Identify which cell holds the provided text, then report its (X, Y) central coordinate. 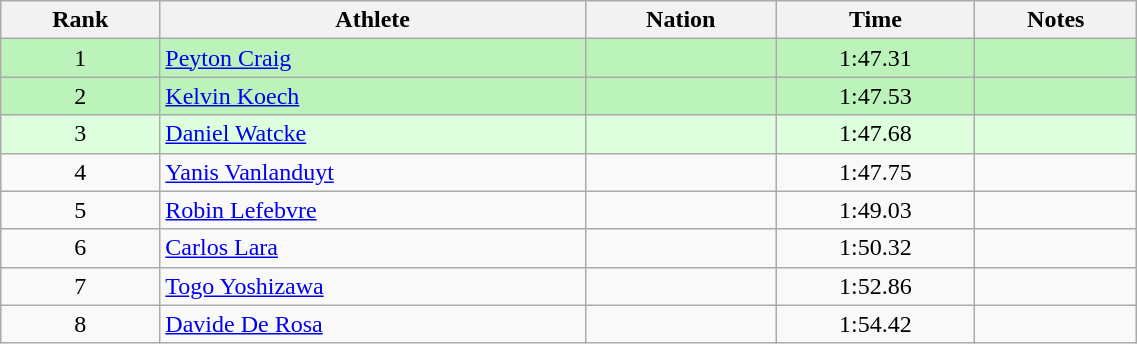
1:47.75 (876, 172)
Robin Lefebvre (373, 210)
1:54.42 (876, 324)
Davide De Rosa (373, 324)
Time (876, 20)
5 (80, 210)
1 (80, 58)
7 (80, 286)
3 (80, 134)
Peyton Craig (373, 58)
1:47.31 (876, 58)
Carlos Lara (373, 248)
1:49.03 (876, 210)
2 (80, 96)
Kelvin Koech (373, 96)
Yanis Vanlanduyt (373, 172)
Nation (680, 20)
Notes (1056, 20)
Athlete (373, 20)
6 (80, 248)
Rank (80, 20)
1:52.86 (876, 286)
1:50.32 (876, 248)
8 (80, 324)
Daniel Watcke (373, 134)
Togo Yoshizawa (373, 286)
4 (80, 172)
1:47.53 (876, 96)
1:47.68 (876, 134)
